Pinpoint the cell where the given text exists, returning its [X, Y] midpoint coordinate. 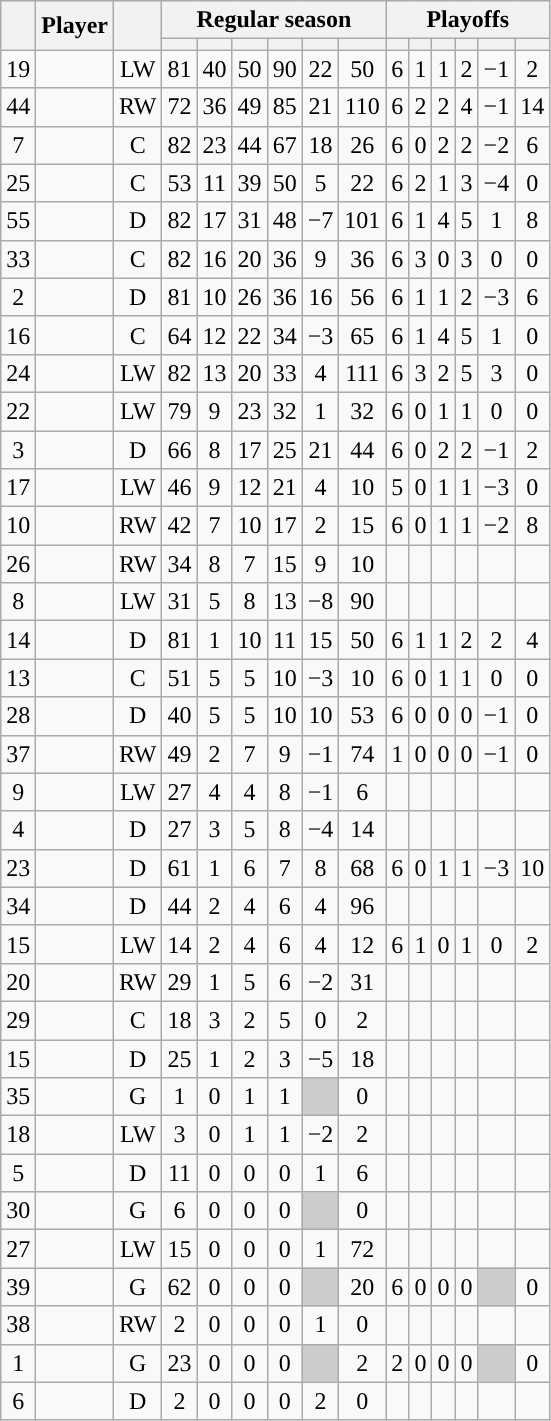
62 [180, 1287]
74 [362, 754]
96 [362, 906]
37 [18, 754]
−5 [320, 1059]
66 [180, 449]
101 [362, 221]
48 [284, 221]
38 [18, 1325]
68 [362, 868]
79 [180, 411]
28 [18, 716]
−7 [320, 221]
111 [362, 373]
56 [362, 297]
64 [180, 335]
61 [180, 868]
42 [180, 526]
Playoffs [468, 20]
46 [180, 488]
51 [180, 678]
67 [284, 145]
Regular season [274, 20]
35 [18, 1097]
85 [284, 107]
Player [75, 26]
24 [18, 373]
110 [362, 107]
19 [18, 69]
65 [362, 335]
30 [18, 1211]
55 [18, 221]
−8 [320, 602]
